Provide the (X, Y) coordinate of the cell's center where the given text is located.  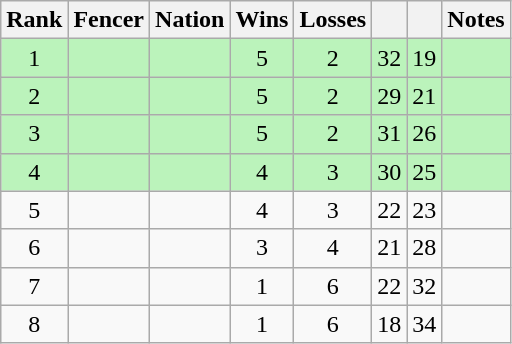
19 (424, 58)
Wins (262, 20)
Rank (34, 20)
Nation (190, 20)
Fencer (109, 20)
Notes (476, 20)
31 (390, 134)
Losses (333, 20)
28 (424, 248)
30 (390, 172)
26 (424, 134)
29 (390, 96)
18 (390, 324)
25 (424, 172)
34 (424, 324)
7 (34, 286)
23 (424, 210)
8 (34, 324)
